Detect which cell encompasses the target text, then output its [X, Y] center coordinate. 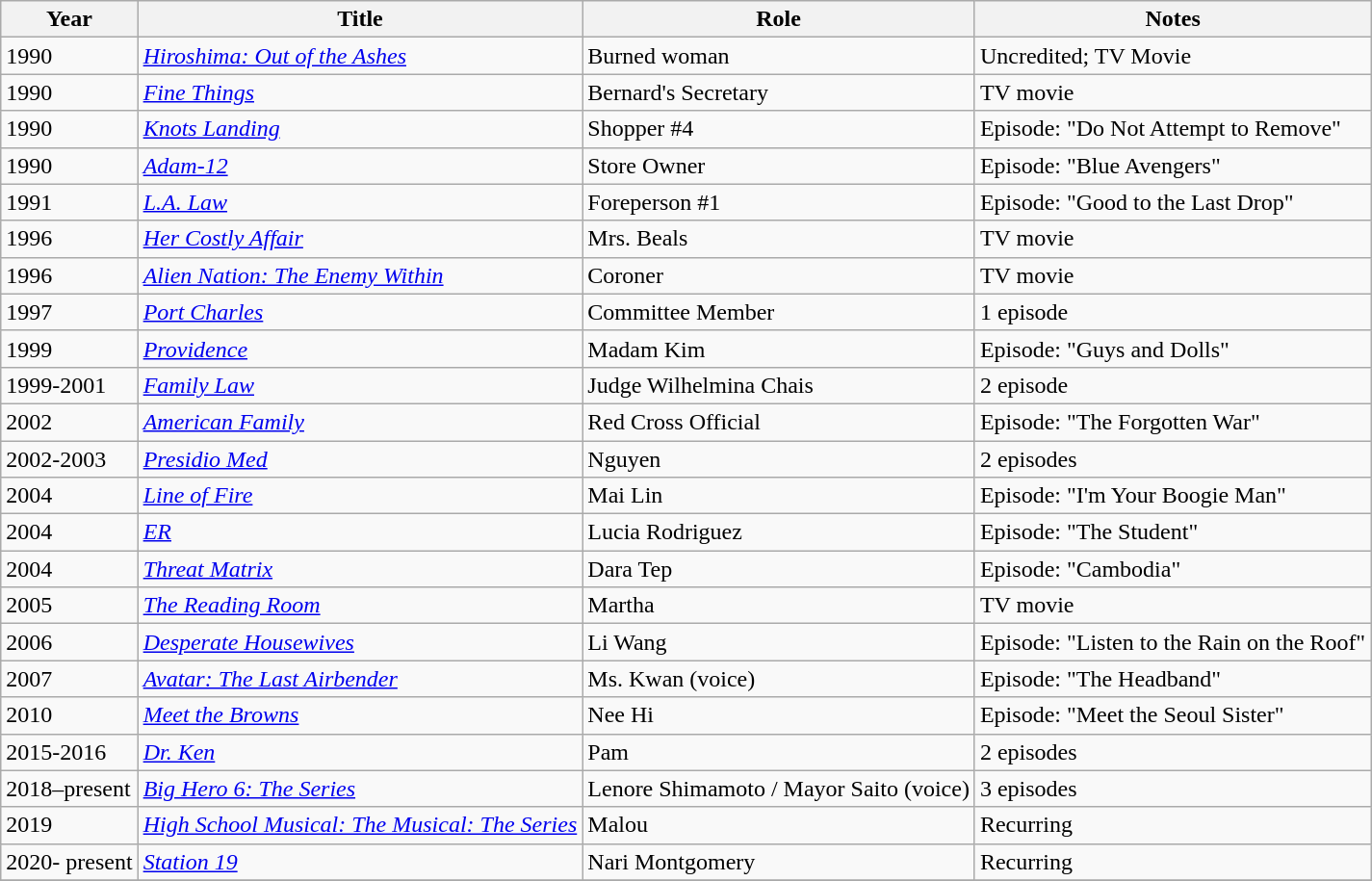
3 episodes [1173, 789]
Family Law [360, 385]
Foreperson #1 [779, 202]
Threat Matrix [360, 569]
Shopper #4 [779, 129]
2002-2003 [69, 459]
1997 [69, 312]
Pam [779, 752]
2002 [69, 422]
2019 [69, 825]
Lucia Rodriguez [779, 532]
Port Charles [360, 312]
Episode: "Blue Avengers" [1173, 166]
L.A. Law [360, 202]
Martha [779, 606]
The Reading Room [360, 606]
Coroner [779, 275]
Notes [1173, 19]
Her Costly Affair [360, 239]
2020- present [69, 862]
Burned woman [779, 56]
Nguyen [779, 459]
Episode: "Cambodia" [1173, 569]
Bernard's Secretary [779, 92]
Knots Landing [360, 129]
Episode: "Good to the Last Drop" [1173, 202]
Episode: "Guys and Dolls" [1173, 349]
Episode: "The Headband" [1173, 679]
2010 [69, 715]
Presidio Med [360, 459]
Dara Tep [779, 569]
Big Hero 6: The Series [360, 789]
1 episode [1173, 312]
Year [69, 19]
Episode: "The Student" [1173, 532]
Episode: "Do Not Attempt to Remove" [1173, 129]
Alien Nation: The Enemy Within [360, 275]
Avatar: The Last Airbender [360, 679]
Red Cross Official [779, 422]
Episode: "The Forgotten War" [1173, 422]
Meet the Browns [360, 715]
ER [360, 532]
Lenore Shimamoto / Mayor Saito (voice) [779, 789]
Episode: "I'm Your Boogie Man" [1173, 496]
Ms. Kwan (voice) [779, 679]
Mai Lin [779, 496]
Episode: "Meet the Seoul Sister" [1173, 715]
Mrs. Beals [779, 239]
2006 [69, 642]
Line of Fire [360, 496]
2 episode [1173, 385]
Adam-12 [360, 166]
Station 19 [360, 862]
Nee Hi [779, 715]
Judge Wilhelmina Chais [779, 385]
Li Wang [779, 642]
2018–present [69, 789]
Store Owner [779, 166]
Hiroshima: Out of the Ashes [360, 56]
Episode: "Listen to the Rain on the Roof" [1173, 642]
Title [360, 19]
Desperate Housewives [360, 642]
Madam Kim [779, 349]
1991 [69, 202]
2015-2016 [69, 752]
Committee Member [779, 312]
Dr. Ken [360, 752]
Uncredited; TV Movie [1173, 56]
Nari Montgomery [779, 862]
2005 [69, 606]
1999-2001 [69, 385]
American Family [360, 422]
High School Musical: The Musical: The Series [360, 825]
Fine Things [360, 92]
1999 [69, 349]
Malou [779, 825]
Role [779, 19]
Providence [360, 349]
2007 [69, 679]
